For the text-containing cell, return its midpoint in [X, Y] coordinate format. 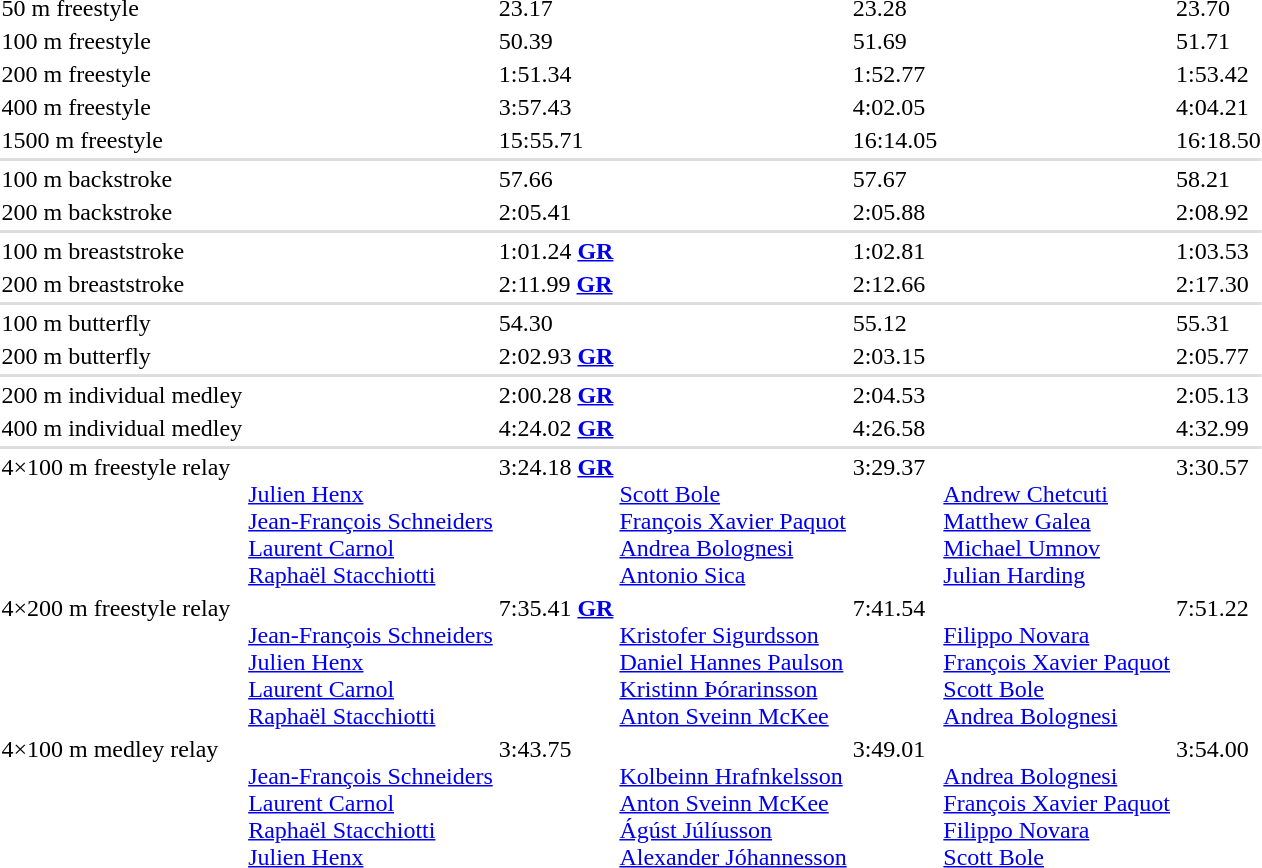
4:32.99 [1218, 428]
54.30 [556, 323]
7:41.54 [895, 662]
3:57.43 [556, 107]
1:53.42 [1218, 74]
4×200 m freestyle relay [122, 662]
Julien HenxJean-François SchneidersLaurent Carnol Raphaël Stacchiotti [371, 521]
2:05.13 [1218, 395]
16:18.50 [1218, 140]
1500 m freestyle [122, 140]
1:51.34 [556, 74]
200 m breaststroke [122, 284]
4:26.58 [895, 428]
7:35.41 GR [556, 662]
2:11.99 GR [556, 284]
Filippo NovaraFrançois Xavier PaquotScott Bole Andrea Bolognesi [1057, 662]
2:17.30 [1218, 284]
57.66 [556, 179]
100 m backstroke [122, 179]
Kristofer SigurdssonDaniel Hannes PaulsonKristinn Þórarinsson Anton Sveinn McKee [733, 662]
55.12 [895, 323]
200 m butterfly [122, 356]
4:02.05 [895, 107]
15:55.71 [556, 140]
400 m freestyle [122, 107]
2:05.41 [556, 212]
2:02.93 GR [556, 356]
4:04.21 [1218, 107]
2:03.15 [895, 356]
2:08.92 [1218, 212]
55.31 [1218, 323]
2:00.28 GR [556, 395]
3:29.37 [895, 521]
7:51.22 [1218, 662]
4:24.02 GR [556, 428]
200 m backstroke [122, 212]
58.21 [1218, 179]
2:12.66 [895, 284]
2:05.77 [1218, 356]
100 m butterfly [122, 323]
16:14.05 [895, 140]
3:24.18 GR [556, 521]
100 m freestyle [122, 41]
1:52.77 [895, 74]
2:04.53 [895, 395]
1:01.24 GR [556, 251]
3:30.57 [1218, 521]
200 m freestyle [122, 74]
Andrew Chetcuti Matthew GaleaMichael UmnovJulian Harding [1057, 521]
Scott Bole François Xavier PaquotAndrea BolognesiAntonio Sica [733, 521]
4×100 m freestyle relay [122, 521]
1:03.53 [1218, 251]
51.71 [1218, 41]
57.67 [895, 179]
200 m individual medley [122, 395]
1:02.81 [895, 251]
50.39 [556, 41]
100 m breaststroke [122, 251]
400 m individual medley [122, 428]
51.69 [895, 41]
Jean-François SchneidersJulien HenxLaurent Carnol Raphaël Stacchiotti [371, 662]
2:05.88 [895, 212]
